For the text-containing cell, return its midpoint in [X, Y] coordinate format. 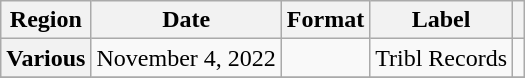
Format [325, 20]
Tribl Records [442, 58]
Various [46, 58]
Date [186, 20]
Label [442, 20]
November 4, 2022 [186, 58]
Region [46, 20]
